From the cell containing the given text, extract its center point as (X, Y) coordinate. 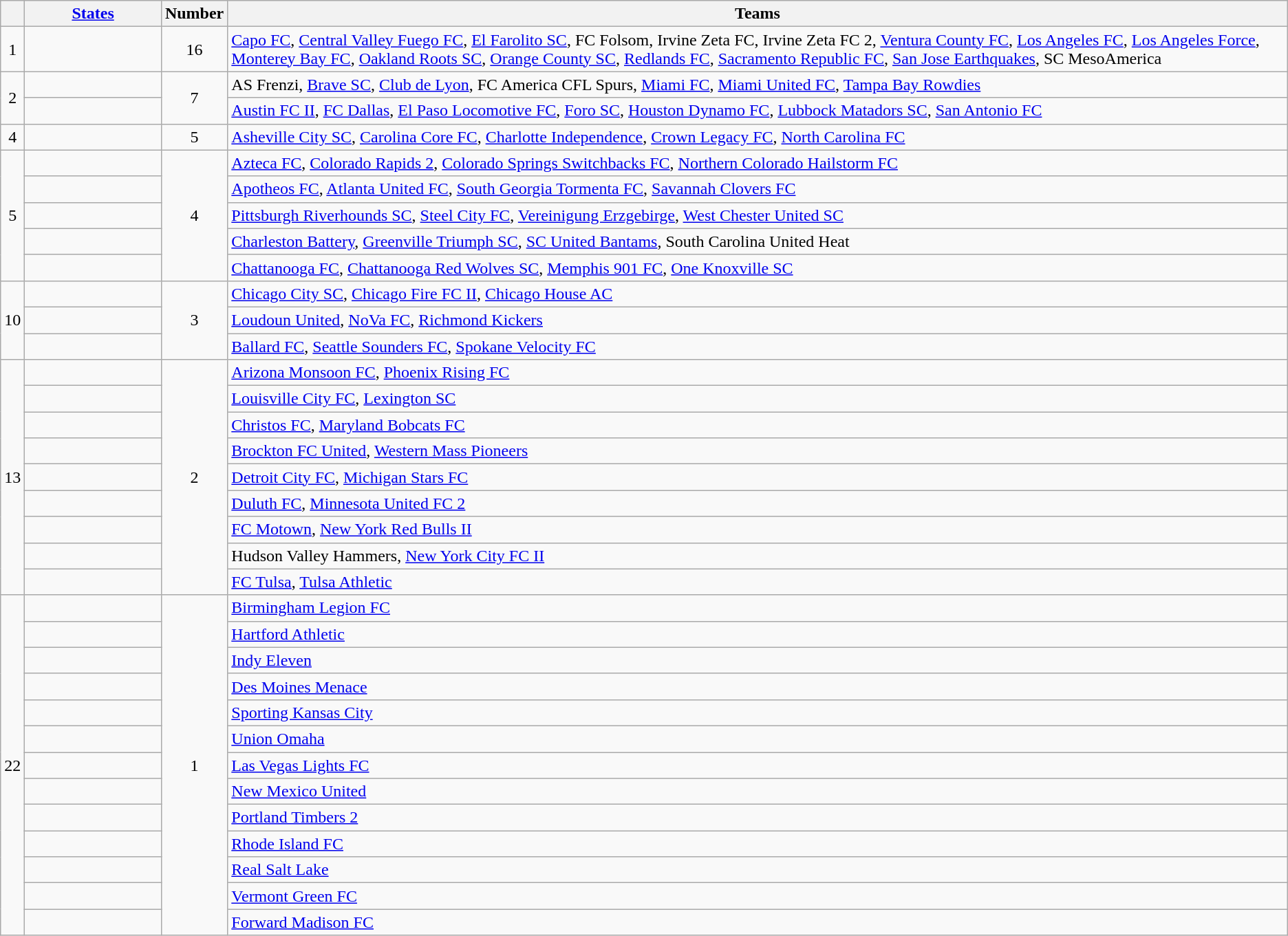
Las Vegas Lights FC (758, 765)
Arizona Monsoon FC, Phoenix Rising FC (758, 373)
Union Omaha (758, 739)
Azteca FC, Colorado Rapids 2, Colorado Springs Switchbacks FC, Northern Colorado Hailstorm FC (758, 163)
Birmingham Legion FC (758, 608)
7 (194, 98)
Loudoun United, NoVa FC, Richmond Kickers (758, 320)
Christos FC, Maryland Bobcats FC (758, 425)
AS Frenzi, Brave SC, Club de Lyon, FC America CFL Spurs, Miami FC, Miami United FC, Tampa Bay Rowdies (758, 85)
Charleston Battery, Greenville Triumph SC, SC United Bantams, South Carolina United Heat (758, 241)
Chattanooga FC, Chattanooga Red Wolves SC, Memphis 901 FC, One Knoxville SC (758, 268)
Detroit City FC, Michigan Stars FC (758, 477)
FC Tulsa, Tulsa Athletic (758, 582)
FC Motown, New York Red Bulls II (758, 530)
Austin FC II, FC Dallas, El Paso Locomotive FC, Foro SC, Houston Dynamo FC, Lubbock Matadors SC, San Antonio FC (758, 111)
16 (194, 50)
Sporting Kansas City (758, 712)
Apotheos FC, Atlanta United FC, South Georgia Tormenta FC, Savannah Clovers FC (758, 189)
Teams (758, 14)
Number (194, 14)
Chicago City SC, Chicago Fire FC II, Chicago House AC (758, 294)
Louisville City FC, Lexington SC (758, 399)
Ballard FC, Seattle Sounders FC, Spokane Velocity FC (758, 346)
Pittsburgh Riverhounds SC, Steel City FC, Vereinigung Erzgebirge, West Chester United SC (758, 215)
New Mexico United (758, 792)
Des Moines Menace (758, 686)
13 (12, 477)
22 (12, 765)
Asheville City SC, Carolina Core FC, Charlotte Independence, Crown Legacy FC, North Carolina FC (758, 137)
Vermont Green FC (758, 896)
States (94, 14)
Brockton FC United, Western Mass Pioneers (758, 451)
Duluth FC, Minnesota United FC 2 (758, 503)
Hudson Valley Hammers, New York City FC II (758, 556)
Rhode Island FC (758, 844)
3 (194, 320)
10 (12, 320)
Portland Timbers 2 (758, 818)
Hartford Athletic (758, 634)
Indy Eleven (758, 660)
Forward Madison FC (758, 922)
Real Salt Lake (758, 870)
